Identify which cell holds the provided text, then report its (x, y) central coordinate. 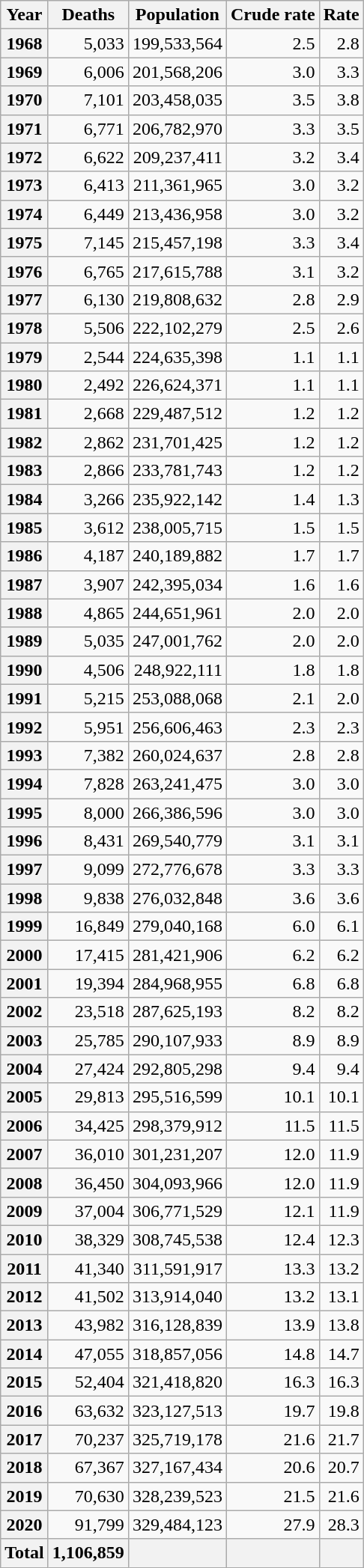
281,421,906 (177, 955)
321,418,820 (177, 1382)
2013 (25, 1326)
2014 (25, 1354)
276,032,848 (177, 898)
2,862 (88, 442)
329,484,123 (177, 1525)
2005 (25, 1097)
2010 (25, 1239)
1977 (25, 299)
3,266 (88, 499)
2,492 (88, 385)
1982 (25, 442)
2011 (25, 1269)
7,101 (88, 100)
41,502 (88, 1297)
284,968,955 (177, 983)
2017 (25, 1439)
52,404 (88, 1382)
25,785 (88, 1040)
313,914,040 (177, 1297)
7,382 (88, 755)
279,040,168 (177, 927)
5,035 (88, 641)
8,431 (88, 841)
13.1 (342, 1297)
1987 (25, 585)
1971 (25, 129)
2.9 (342, 299)
1981 (25, 414)
1979 (25, 357)
308,745,538 (177, 1239)
63,632 (88, 1411)
1969 (25, 72)
19.7 (273, 1411)
3,612 (88, 528)
67,367 (88, 1468)
233,781,743 (177, 471)
1.4 (273, 499)
1975 (25, 242)
6.1 (342, 927)
263,241,475 (177, 784)
16,849 (88, 927)
1996 (25, 841)
1991 (25, 698)
6.0 (273, 927)
7,145 (88, 242)
2,668 (88, 414)
5,506 (88, 328)
36,010 (88, 1154)
Year (25, 15)
2,544 (88, 357)
292,805,298 (177, 1069)
2002 (25, 1012)
91,799 (88, 1525)
235,922,142 (177, 499)
12.4 (273, 1239)
13.8 (342, 1326)
224,635,398 (177, 357)
2007 (25, 1154)
20.7 (342, 1468)
248,922,111 (177, 670)
6,771 (88, 129)
2006 (25, 1126)
70,237 (88, 1439)
1988 (25, 613)
1984 (25, 499)
7,828 (88, 784)
206,782,970 (177, 129)
240,189,882 (177, 556)
9,099 (88, 870)
256,606,463 (177, 727)
201,568,206 (177, 72)
21.5 (273, 1496)
19.8 (342, 1411)
2003 (25, 1040)
6,130 (88, 299)
4,865 (88, 613)
306,771,529 (177, 1211)
13.3 (273, 1269)
290,107,933 (177, 1040)
213,436,958 (177, 214)
2020 (25, 1525)
311,591,917 (177, 1269)
1992 (25, 727)
1985 (25, 528)
1968 (25, 43)
41,340 (88, 1269)
1970 (25, 100)
2,866 (88, 471)
231,701,425 (177, 442)
1972 (25, 157)
318,857,056 (177, 1354)
266,386,596 (177, 812)
1986 (25, 556)
3,907 (88, 585)
1.3 (342, 499)
2019 (25, 1496)
37,004 (88, 1211)
2008 (25, 1183)
70,630 (88, 1496)
199,533,564 (177, 43)
1999 (25, 927)
2001 (25, 983)
Crude rate (273, 15)
2018 (25, 1468)
222,102,279 (177, 328)
323,127,513 (177, 1411)
14.7 (342, 1354)
2016 (25, 1411)
242,395,034 (177, 585)
23,518 (88, 1012)
1973 (25, 186)
12.1 (273, 1211)
Total (25, 1553)
2.1 (273, 698)
6,622 (88, 157)
5,033 (88, 43)
304,093,966 (177, 1183)
1989 (25, 641)
1997 (25, 870)
295,516,599 (177, 1097)
211,361,965 (177, 186)
1974 (25, 214)
34,425 (88, 1126)
1990 (25, 670)
2009 (25, 1211)
9,838 (88, 898)
1980 (25, 385)
2004 (25, 1069)
1978 (25, 328)
6,765 (88, 271)
2012 (25, 1297)
244,651,961 (177, 613)
1994 (25, 784)
226,624,371 (177, 385)
Deaths (88, 15)
27.9 (273, 1525)
6,413 (88, 186)
6,449 (88, 214)
12.3 (342, 1239)
253,088,068 (177, 698)
1998 (25, 898)
4,506 (88, 670)
217,615,788 (177, 271)
14.8 (273, 1354)
3.8 (342, 100)
27,424 (88, 1069)
20.6 (273, 1468)
238,005,715 (177, 528)
8,000 (88, 812)
Rate (342, 15)
47,055 (88, 1354)
6,006 (88, 72)
2015 (25, 1382)
4,187 (88, 556)
316,128,839 (177, 1326)
229,487,512 (177, 414)
325,719,178 (177, 1439)
36,450 (88, 1183)
301,231,207 (177, 1154)
215,457,198 (177, 242)
1,106,859 (88, 1553)
43,982 (88, 1326)
209,237,411 (177, 157)
298,379,912 (177, 1126)
19,394 (88, 983)
Population (177, 15)
2000 (25, 955)
2.6 (342, 328)
5,215 (88, 698)
1993 (25, 755)
287,625,193 (177, 1012)
29,813 (88, 1097)
247,001,762 (177, 641)
219,808,632 (177, 299)
328,239,523 (177, 1496)
21.7 (342, 1439)
260,024,637 (177, 755)
269,540,779 (177, 841)
272,776,678 (177, 870)
1976 (25, 271)
5,951 (88, 727)
13.9 (273, 1326)
1983 (25, 471)
1995 (25, 812)
38,329 (88, 1239)
203,458,035 (177, 100)
327,167,434 (177, 1468)
28.3 (342, 1525)
17,415 (88, 955)
